Locate the cell with the specified text and output its [X, Y] center coordinate. 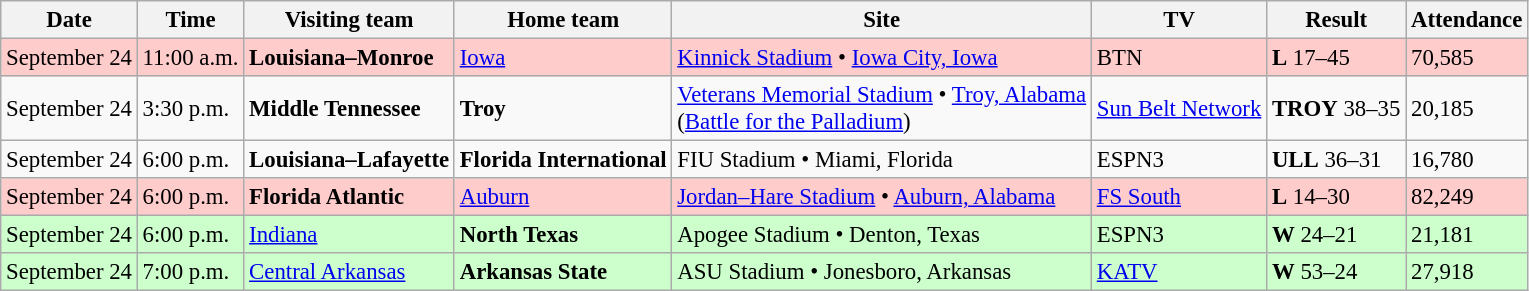
W 24–21 [1336, 235]
Visiting team [350, 20]
FIU Stadium • Miami, Florida [882, 160]
BTN [1178, 58]
Indiana [350, 235]
Louisiana–Lafayette [350, 160]
Louisiana–Monroe [350, 58]
Attendance [1467, 20]
L 14–30 [1336, 197]
L 17–45 [1336, 58]
Jordan–Hare Stadium • Auburn, Alabama [882, 197]
Florida Atlantic [350, 197]
TROY 38–35 [1336, 108]
Middle Tennessee [350, 108]
70,585 [1467, 58]
Time [190, 20]
FS South [1178, 197]
Iowa [563, 58]
Home team [563, 20]
21,181 [1467, 235]
Result [1336, 20]
North Texas [563, 235]
3:30 p.m. [190, 108]
Kinnick Stadium • Iowa City, Iowa [882, 58]
Sun Belt Network [1178, 108]
Date [69, 20]
TV [1178, 20]
Auburn [563, 197]
Site [882, 20]
Troy [563, 108]
20,185 [1467, 108]
ULL 36–31 [1336, 160]
82,249 [1467, 197]
Veterans Memorial Stadium • Troy, Alabama(Battle for the Palladium) [882, 108]
Apogee Stadium • Denton, Texas [882, 235]
Florida International [563, 160]
11:00 a.m. [190, 58]
16,780 [1467, 160]
